Return [X, Y] of the center of cell containing provided text 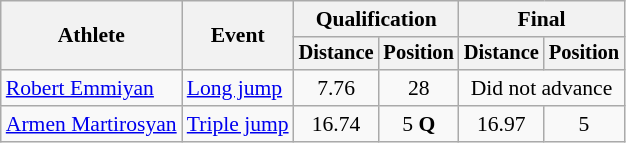
Event [238, 36]
Long jump [238, 88]
5 [584, 124]
Robert Emmiyan [92, 88]
16.97 [502, 124]
28 [419, 88]
Qualification [376, 19]
Final [542, 19]
Athlete [92, 36]
Triple jump [238, 124]
5 Q [419, 124]
7.76 [336, 88]
16.74 [336, 124]
Did not advance [542, 88]
Armen Martirosyan [92, 124]
